Scan for the cell matching the given text and deliver its [x, y] coordinate at center. 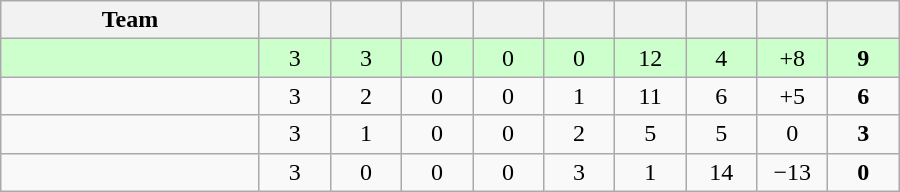
11 [650, 96]
+8 [792, 58]
9 [864, 58]
12 [650, 58]
+5 [792, 96]
4 [722, 58]
Team [130, 20]
−13 [792, 172]
14 [722, 172]
